Scan for the cell matching the given text and deliver its (x, y) coordinate at center. 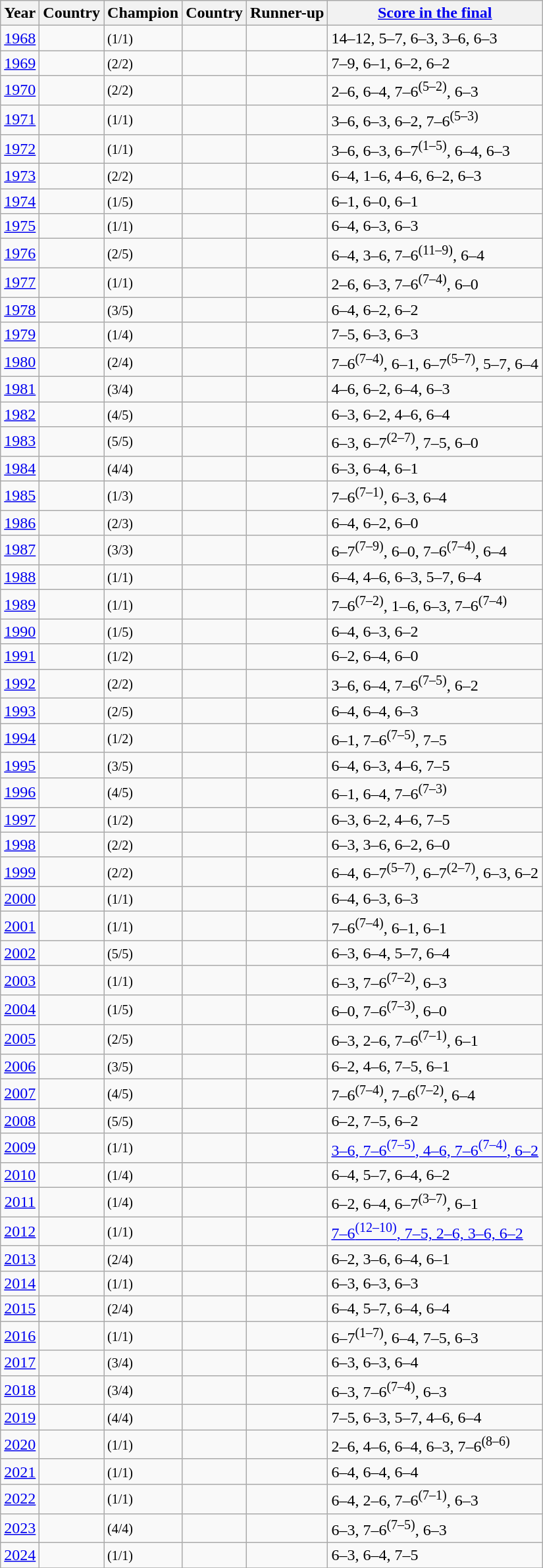
1992 (20, 684)
6–3, 6–4, 7–5 (435, 1556)
1969 (20, 63)
2010 (20, 1175)
6–7(7–9), 6–0, 7–6(7–4), 6–4 (435, 550)
1983 (20, 442)
6–3, 7–6(7–2), 6–3 (435, 980)
7–9, 6–1, 6–2, 6–2 (435, 63)
6–2, 6–4, 6–0 (435, 656)
6–4, 6–4, 6–3 (435, 711)
2021 (20, 1471)
6–3, 6–4, 6–1 (435, 468)
1971 (20, 120)
6–0, 7–6(7–3), 6–0 (435, 1010)
6–4, 6–3, 6–2 (435, 631)
Runner-up (287, 13)
1990 (20, 631)
6–4, 5–7, 6–4, 6–2 (435, 1175)
6–3, 6–2, 4–6, 7–5 (435, 820)
2004 (20, 1010)
6–1, 6–0, 6–1 (435, 201)
1975 (20, 226)
1972 (20, 149)
6–4, 1–6, 4–6, 6–2, 6–3 (435, 176)
2016 (20, 1336)
7–6(7–4), 7–6(7–2), 6–4 (435, 1093)
1986 (20, 523)
1994 (20, 738)
2012 (20, 1231)
1997 (20, 820)
1988 (20, 577)
2015 (20, 1309)
1982 (20, 414)
7–6(7–1), 6–3, 6–4 (435, 496)
2014 (20, 1284)
6–4, 6–2, 6–2 (435, 310)
7–5, 6–3, 6–3 (435, 335)
1998 (20, 845)
4–6, 6–2, 6–4, 6–3 (435, 389)
1978 (20, 310)
1987 (20, 550)
1970 (20, 91)
1980 (20, 362)
1985 (20, 496)
1996 (20, 792)
6–4, 6–7(5–7), 6–7(2–7), 6–3, 6–2 (435, 872)
2003 (20, 980)
6–1, 7–6(7–5), 7–5 (435, 738)
6–2, 6–4, 6–7(3–7), 6–1 (435, 1202)
1976 (20, 254)
7–6(7–2), 1–6, 6–3, 7–6(7–4) (435, 605)
(1/3) (143, 496)
2–6, 4–6, 6–4, 6–3, 7–6(8–6) (435, 1444)
6–3, 6–2, 4–6, 6–4 (435, 414)
3–6, 6–3, 6–7(1–5), 6–4, 6–3 (435, 149)
(3/3) (143, 550)
6–4, 6–4, 6–4 (435, 1471)
2002 (20, 953)
2000 (20, 899)
6–3, 2–6, 7–6(7–1), 6–1 (435, 1039)
6–2, 7–5, 6–2 (435, 1121)
2020 (20, 1444)
1999 (20, 872)
6–4, 3–6, 7–6(11–9), 6–4 (435, 254)
Score in the final (435, 13)
6–3, 6–4, 5–7, 6–4 (435, 953)
Year (20, 13)
7–6(7–4), 6–1, 6–7(5–7), 5–7, 6–4 (435, 362)
2001 (20, 926)
6–3, 3–6, 6–2, 6–0 (435, 845)
3–6, 6–3, 6–2, 7–6(5–3) (435, 120)
1995 (20, 765)
2007 (20, 1093)
3–6, 7–6(7–5), 4–6, 7–6(7–4), 6–2 (435, 1148)
2018 (20, 1390)
1984 (20, 468)
1979 (20, 335)
1974 (20, 201)
Champion (143, 13)
6–3, 6–7(2–7), 7–5, 6–0 (435, 442)
2023 (20, 1529)
(2/3) (143, 523)
2009 (20, 1148)
6–4, 5–7, 6–4, 6–4 (435, 1309)
6–1, 6–4, 7–6(7–3) (435, 792)
2011 (20, 1202)
7–6(7–4), 6–1, 6–1 (435, 926)
1993 (20, 711)
6–4, 4–6, 6–3, 5–7, 6–4 (435, 577)
2022 (20, 1498)
3–6, 6–4, 7–6(7–5), 6–2 (435, 684)
6–4, 6–2, 6–0 (435, 523)
6–4, 6–3, 4–6, 7–5 (435, 765)
7–6(12–10), 7–5, 2–6, 3–6, 6–2 (435, 1231)
6–4, 2–6, 7–6(7–1), 6–3 (435, 1498)
1968 (20, 38)
6–3, 6–3, 6–3 (435, 1284)
2–6, 6–3, 7–6(7–4), 6–0 (435, 283)
1989 (20, 605)
6–3, 6–3, 6–4 (435, 1363)
7–5, 6–3, 5–7, 4–6, 6–4 (435, 1417)
2–6, 6–4, 7–6(5–2), 6–3 (435, 91)
1977 (20, 283)
6–2, 4–6, 7–5, 6–1 (435, 1066)
1981 (20, 389)
2017 (20, 1363)
6–2, 3–6, 6–4, 6–1 (435, 1258)
14–12, 5–7, 6–3, 3–6, 6–3 (435, 38)
6–3, 7–6(7–4), 6–3 (435, 1390)
1991 (20, 656)
2019 (20, 1417)
2008 (20, 1121)
1973 (20, 176)
2024 (20, 1556)
2013 (20, 1258)
2006 (20, 1066)
2005 (20, 1039)
6–3, 7–6(7–5), 6–3 (435, 1529)
6–7(1–7), 6–4, 7–5, 6–3 (435, 1336)
